Detect which cell encompasses the target text, then output its (x, y) center coordinate. 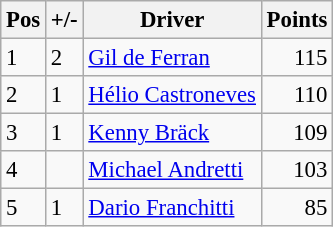
3 (24, 133)
Gil de Ferran (172, 58)
103 (296, 170)
+/- (65, 20)
110 (296, 95)
Michael Andretti (172, 170)
Dario Franchitti (172, 208)
4 (24, 170)
85 (296, 208)
Pos (24, 20)
5 (24, 208)
Points (296, 20)
109 (296, 133)
Kenny Bräck (172, 133)
Hélio Castroneves (172, 95)
Driver (172, 20)
115 (296, 58)
